Determine the [x, y] coordinate at the center of the cell enclosing the given text.  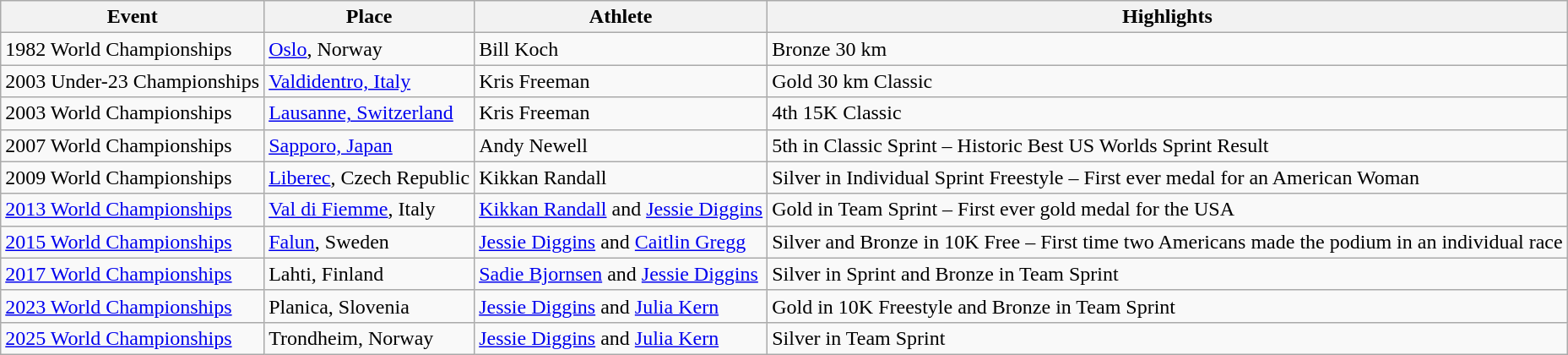
Kikkan Randall [621, 177]
Silver and Bronze in 10K Free – First time two Americans made the podium in an individual race [1168, 242]
2013 World Championships [133, 210]
2009 World Championships [133, 177]
1982 World Championships [133, 49]
Silver in Individual Sprint Freestyle – First ever medal for an American Woman [1168, 177]
Oslo, Norway [370, 49]
2025 World Championships [133, 338]
Falun, Sweden [370, 242]
Kikkan Randall and Jessie Diggins [621, 210]
2003 Under-23 Championships [133, 81]
Jessie Diggins and Caitlin Gregg [621, 242]
Bill Koch [621, 49]
Sadie Bjornsen and Jessie Diggins [621, 274]
Bronze 30 km [1168, 49]
2007 World Championships [133, 145]
Val di Fiemme, Italy [370, 210]
Sapporo, Japan [370, 145]
Valdidentro, Italy [370, 81]
Lahti, Finland [370, 274]
2015 World Championships [133, 242]
Gold in Team Sprint – First ever gold medal for the USA [1168, 210]
Trondheim, Norway [370, 338]
Liberec, Czech Republic [370, 177]
2003 World Championships [133, 113]
Gold 30 km Classic [1168, 81]
2023 World Championships [133, 306]
2017 World Championships [133, 274]
4th 15K Classic [1168, 113]
Event [133, 17]
5th in Classic Sprint – Historic Best US Worlds Sprint Result [1168, 145]
Gold in 10K Freestyle and Bronze in Team Sprint [1168, 306]
Silver in Sprint and Bronze in Team Sprint [1168, 274]
Andy Newell [621, 145]
Planica, Slovenia [370, 306]
Athlete [621, 17]
Place [370, 17]
Lausanne, Switzerland [370, 113]
Silver in Team Sprint [1168, 338]
Highlights [1168, 17]
